Scan for the cell matching the given text and deliver its [x, y] coordinate at center. 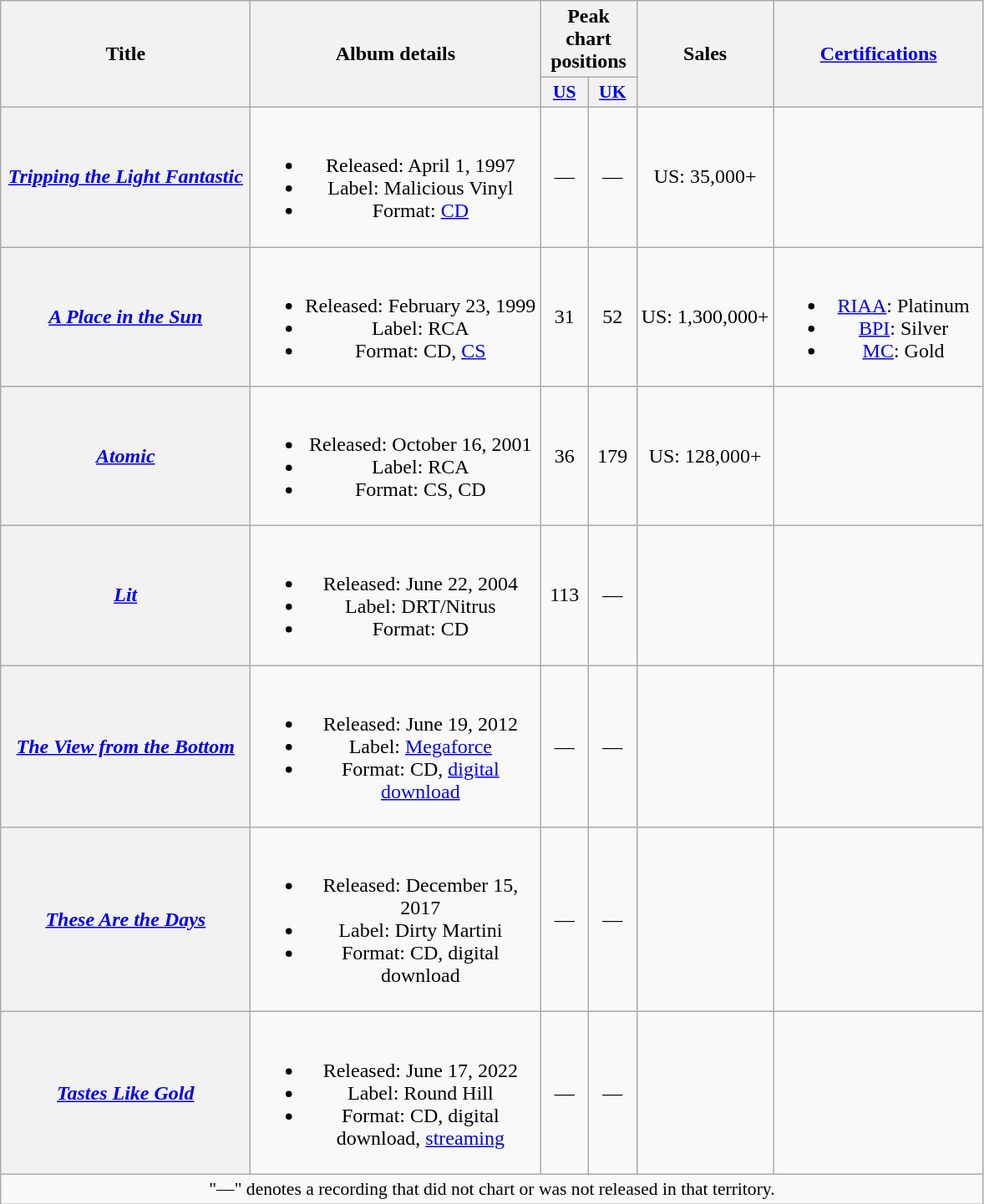
US: 128,000+ [705, 456]
US [565, 93]
These Are the Days [125, 920]
The View from the Bottom [125, 746]
31 [565, 317]
Released: April 1, 1997Label: Malicious VinylFormat: CD [396, 177]
Certifications [879, 54]
Released: December 15, 2017Label: Dirty MartiniFormat: CD, digital download [396, 920]
Released: October 16, 2001Label: RCAFormat: CS, CD [396, 456]
Title [125, 54]
A Place in the Sun [125, 317]
52 [613, 317]
UK [613, 93]
Peak chart positions [588, 39]
Released: February 23, 1999Label: RCAFormat: CD, CS [396, 317]
Sales [705, 54]
Released: June 19, 2012Label: MegaforceFormat: CD, digital download [396, 746]
Album details [396, 54]
Released: June 17, 2022Label: Round HillFormat: CD, digital download, streaming [396, 1093]
RIAA: PlatinumBPI: SilverMC: Gold [879, 317]
US: 35,000+ [705, 177]
Atomic [125, 456]
113 [565, 596]
Tastes Like Gold [125, 1093]
179 [613, 456]
"—" denotes a recording that did not chart or was not released in that territory. [492, 1189]
Lit [125, 596]
36 [565, 456]
US: 1,300,000+ [705, 317]
Tripping the Light Fantastic [125, 177]
Released: June 22, 2004Label: DRT/NitrusFormat: CD [396, 596]
